Detect which cell encompasses the target text, then output its (X, Y) center coordinate. 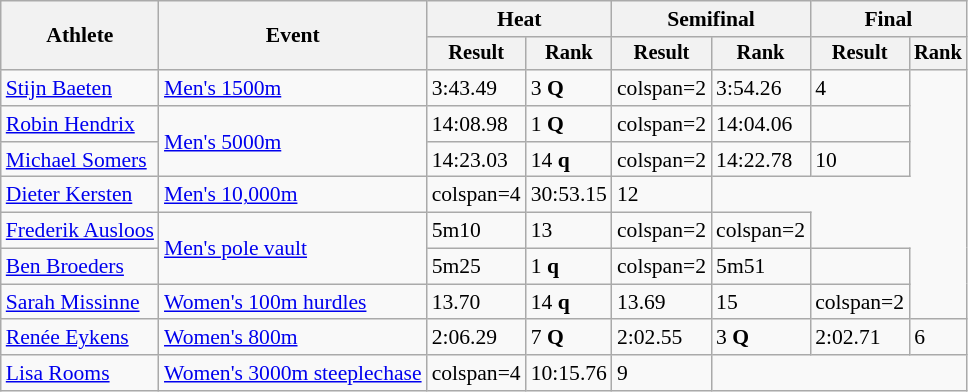
2:02.71 (860, 338)
1 q (569, 267)
Men's 5000m (293, 142)
10:15.76 (569, 373)
Robin Hendrix (80, 124)
14:08.98 (476, 124)
Sarah Missinne (80, 302)
1 Q (569, 124)
13.69 (662, 302)
5m51 (760, 267)
14:04.06 (760, 124)
10 (860, 160)
3:54.26 (760, 88)
Event (293, 36)
Heat (520, 19)
Final (888, 19)
13.70 (476, 302)
13 (569, 231)
4 (860, 88)
Semifinal (711, 19)
Men's pole vault (293, 248)
6 (938, 338)
5m25 (476, 267)
5m10 (476, 231)
Ben Broeders (80, 267)
Dieter Kersten (80, 195)
12 (662, 195)
Michael Somers (80, 160)
Lisa Rooms (80, 373)
9 (662, 373)
Women's 100m hurdles (293, 302)
Women's 3000m steeplechase (293, 373)
14:22.78 (760, 160)
Stijn Baeten (80, 88)
30:53.15 (569, 195)
2:02.55 (662, 338)
Women's 800m (293, 338)
3:43.49 (476, 88)
Men's 1500m (293, 88)
Men's 10,000m (293, 195)
15 (760, 302)
2:06.29 (476, 338)
7 Q (569, 338)
Renée Eykens (80, 338)
Athlete (80, 36)
Frederik Ausloos (80, 231)
14:23.03 (476, 160)
